Extract the (X, Y) coordinate from the center of the cell holding the provided text.  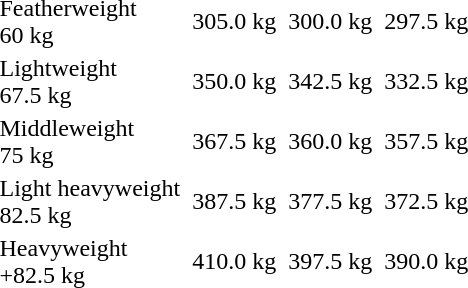
360.0 kg (330, 142)
350.0 kg (234, 82)
387.5 kg (234, 202)
367.5 kg (234, 142)
377.5 kg (330, 202)
342.5 kg (330, 82)
